For the text-containing cell, return its midpoint in (X, Y) coordinate format. 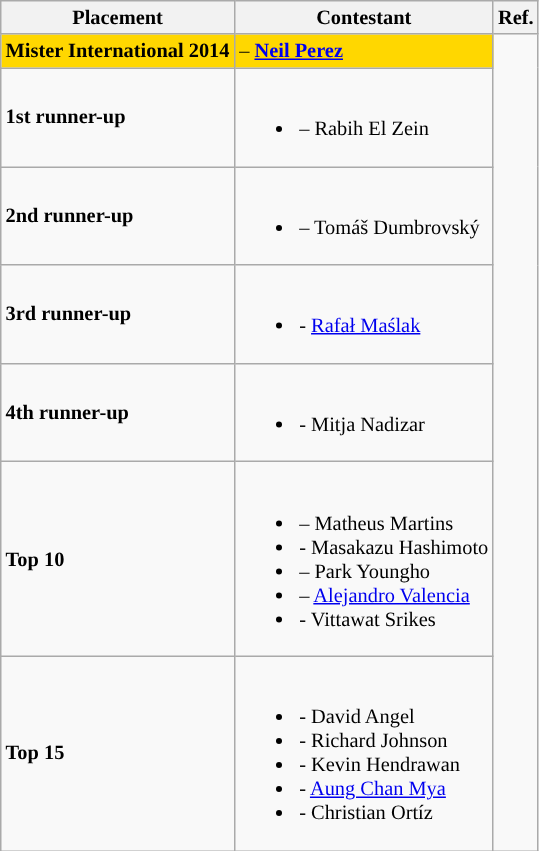
- Mitja Nadizar (364, 412)
Top 10 (118, 558)
- Rafał Maślak (364, 314)
3rd runner-up (118, 314)
- David Angel - Richard Johnson - Kevin Hendrawan - Aung Chan Mya - Christian Ortíz (364, 753)
– Neil Perez (364, 51)
Top 15 (118, 753)
2nd runner-up (118, 215)
Contestant (364, 17)
– Matheus Martins - Masakazu Hashimoto – Park Youngho – Alejandro Valencia- Vittawat Srikes (364, 558)
4th runner-up (118, 412)
1st runner-up (118, 117)
– Tomáš Dumbrovský (364, 215)
– Rabih El Zein (364, 117)
Ref. (516, 17)
Mister International 2014 (118, 51)
Placement (118, 17)
